Locate the cell with the specified text and output its [x, y] center coordinate. 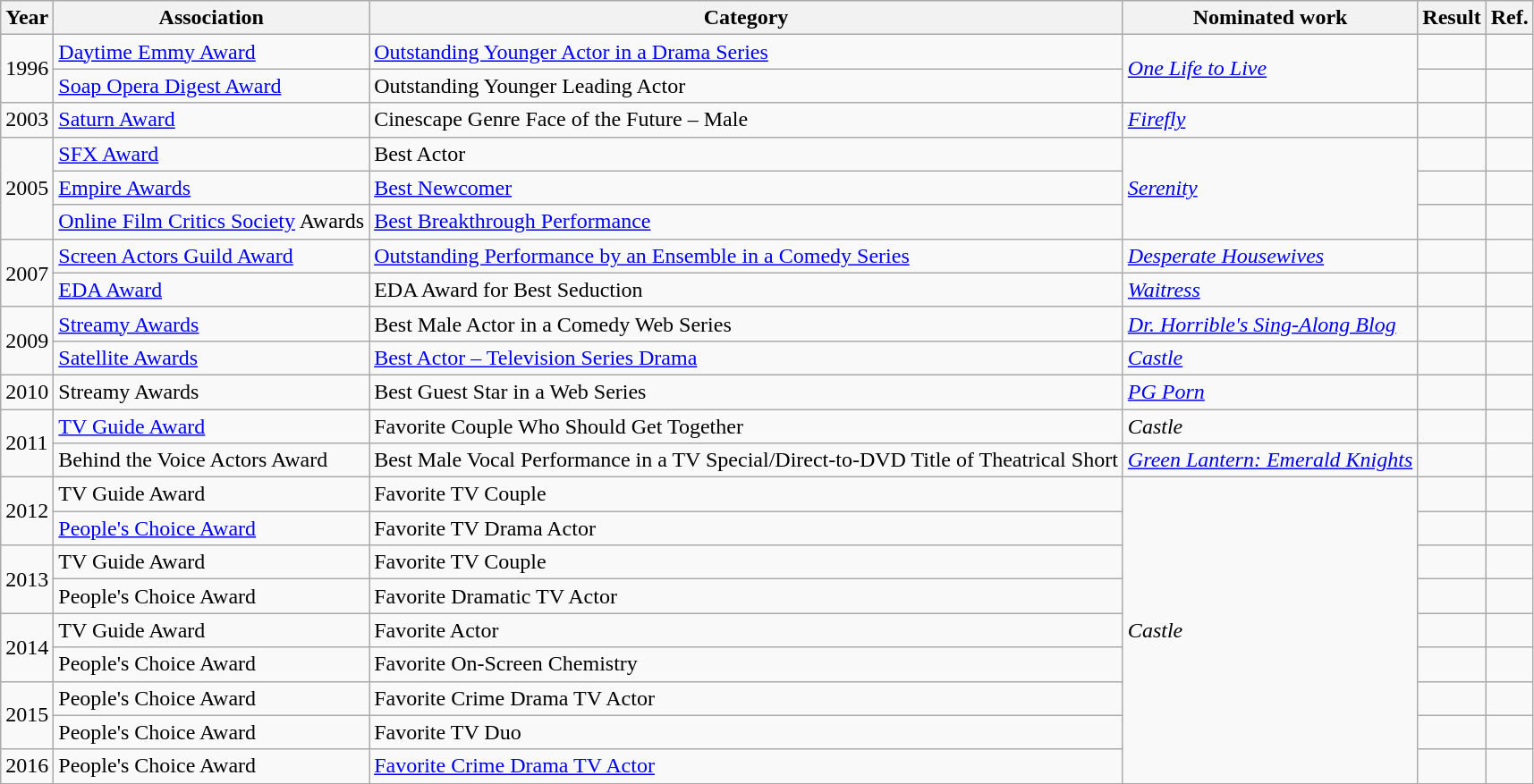
Best Male Actor in a Comedy Web Series [746, 324]
2015 [27, 715]
Outstanding Performance by an Ensemble in a Comedy Series [746, 256]
EDA Award [211, 290]
2009 [27, 341]
2012 [27, 511]
Saturn Award [211, 120]
Firefly [1270, 120]
Best Actor – Television Series Drama [746, 358]
Best Breakthrough Performance [746, 222]
Satellite Awards [211, 358]
Association [211, 18]
Outstanding Younger Leading Actor [746, 86]
2013 [27, 579]
Favorite TV Drama Actor [746, 528]
Favorite On-Screen Chemistry [746, 664]
Green Lantern: Emerald Knights [1270, 460]
Favorite TV Duo [746, 732]
Serenity [1270, 188]
PG Porn [1270, 392]
Cinescape Genre Face of the Future – Male [746, 120]
Daytime Emmy Award [211, 52]
Screen Actors Guild Award [211, 256]
Waitress [1270, 290]
Best Actor [746, 154]
2003 [27, 120]
Category [746, 18]
2011 [27, 443]
Best Newcomer [746, 188]
Soap Opera Digest Award [211, 86]
SFX Award [211, 154]
Desperate Housewives [1270, 256]
1996 [27, 69]
Nominated work [1270, 18]
2014 [27, 647]
Year [27, 18]
Result [1452, 18]
2016 [27, 766]
EDA Award for Best Seduction [746, 290]
Dr. Horrible's Sing-Along Blog [1270, 324]
Empire Awards [211, 188]
Favorite Actor [746, 630]
Best Male Vocal Performance in a TV Special/Direct-to-DVD Title of Theatrical Short [746, 460]
Online Film Critics Society Awards [211, 222]
2010 [27, 392]
Ref. [1510, 18]
Behind the Voice Actors Award [211, 460]
2007 [27, 273]
2005 [27, 188]
One Life to Live [1270, 69]
Best Guest Star in a Web Series [746, 392]
Outstanding Younger Actor in a Drama Series [746, 52]
Favorite Dramatic TV Actor [746, 596]
Favorite Couple Who Should Get Together [746, 426]
